Provide the [x, y] coordinate of the cell's center where the given text is located.  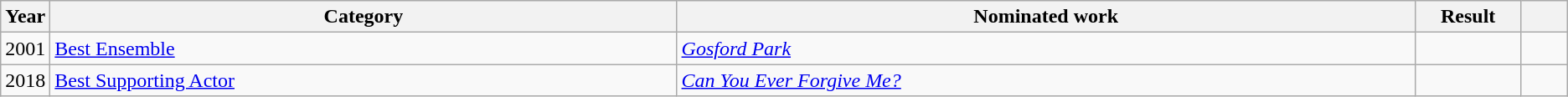
Can You Ever Forgive Me? [1045, 80]
Best Ensemble [364, 48]
Best Supporting Actor [364, 80]
2018 [25, 80]
2001 [25, 48]
Gosford Park [1045, 48]
Result [1467, 17]
Nominated work [1045, 17]
Category [364, 17]
Year [25, 17]
